Find where the given text appears and provide that cell's center as (X, Y) coordinate. 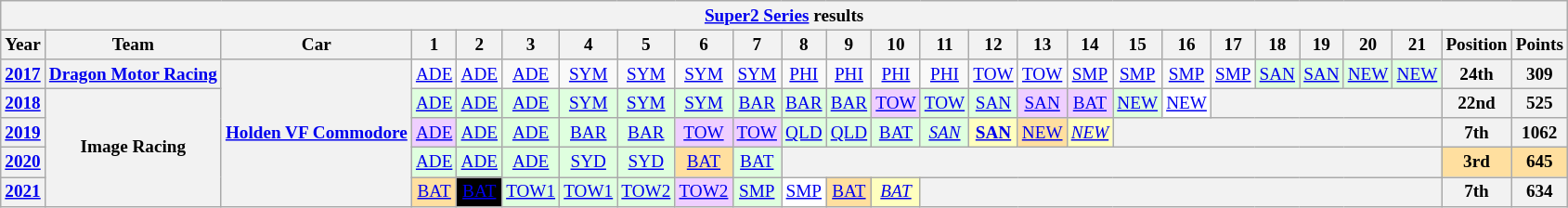
634 (1539, 191)
2019 (23, 133)
11 (944, 45)
10 (896, 45)
14 (1090, 45)
17 (1233, 45)
Position (1476, 45)
645 (1539, 162)
8 (804, 45)
21 (1417, 45)
18 (1277, 45)
Team (133, 45)
Year (23, 45)
3 (531, 45)
2018 (23, 103)
7 (757, 45)
2017 (23, 74)
6 (704, 45)
Image Racing (133, 147)
13 (1042, 45)
1062 (1539, 133)
19 (1322, 45)
20 (1368, 45)
4 (589, 45)
2021 (23, 191)
309 (1539, 74)
15 (1138, 45)
Car (316, 45)
Holden VF Commodore (316, 133)
9 (849, 45)
22nd (1476, 103)
525 (1539, 103)
16 (1186, 45)
3rd (1476, 162)
12 (993, 45)
Points (1539, 45)
2020 (23, 162)
2 (479, 45)
1 (434, 45)
5 (646, 45)
24th (1476, 74)
Super2 Series results (784, 16)
Dragon Motor Racing (133, 74)
